Scan for the cell matching the given text and deliver its (x, y) coordinate at center. 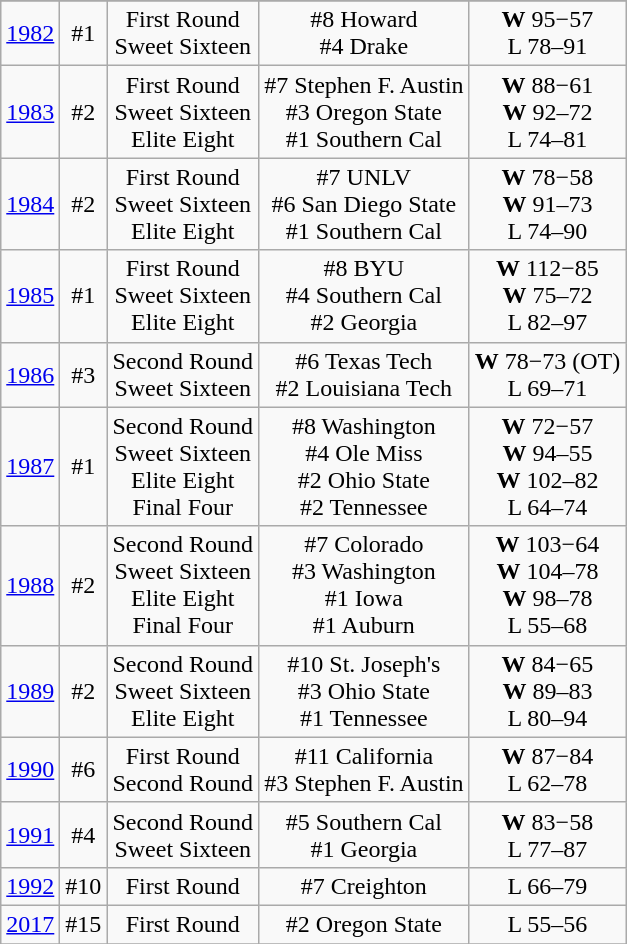
W 103−64W 104–78W 98–78L 55–68 (548, 586)
1985 (30, 296)
#3 (84, 374)
#6 (84, 770)
#10 St. Joseph's#3 Ohio State#1 Tennessee (364, 691)
#8 Howard#4 Drake (364, 34)
#6 Texas Tech#2 Louisiana Tech (364, 374)
1987 (30, 466)
1984 (30, 204)
#7 Stephen F. Austin#3 Oregon State#1 Southern Cal (364, 112)
#11 California#3 Stephen F. Austin (364, 770)
W 88−61W 92–72L 74–81 (548, 112)
1992 (30, 886)
1989 (30, 691)
W 95−57L 78–91 (548, 34)
First RoundSweet Sixteen (183, 34)
2017 (30, 924)
1988 (30, 586)
#7 Creighton (364, 886)
First RoundSecond Round (183, 770)
W 84−65W 89–83L 80–94 (548, 691)
#10 (84, 886)
W 78−73 (OT)L 69–71 (548, 374)
W 83−58L 77–87 (548, 834)
#8 BYU#4 Southern Cal#2 Georgia (364, 296)
1991 (30, 834)
1982 (30, 34)
1983 (30, 112)
1986 (30, 374)
Second RoundSweet SixteenElite Eight (183, 691)
#7 UNLV#6 San Diego State#1 Southern Cal (364, 204)
L 55–56 (548, 924)
1990 (30, 770)
L 66–79 (548, 886)
W 78−58W 91–73L 74–90 (548, 204)
W 112−85W 75–72L 82–97 (548, 296)
#15 (84, 924)
#2 Oregon State (364, 924)
W 72−57W 94–55W 102–82L 64–74 (548, 466)
#7 Colorado#3 Washington#1 Iowa#1 Auburn (364, 586)
#4 (84, 834)
#5 Southern Cal#1 Georgia (364, 834)
#8 Washington#4 Ole Miss#2 Ohio State#2 Tennessee (364, 466)
W 87−84L 62–78 (548, 770)
